Capture the cell that displays the provided text and extract its [X, Y] central coordinate. 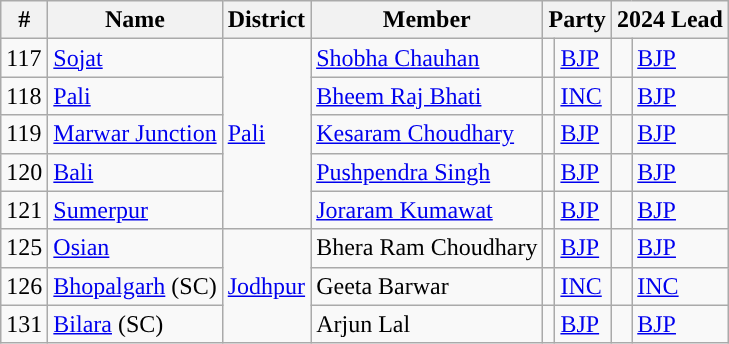
Jodhpur [266, 286]
125 [24, 248]
Geeta Barwar [427, 286]
131 [24, 324]
Bhera Ram Choudhary [427, 248]
Bali [135, 172]
119 [24, 134]
Bilara (SC) [135, 324]
Shobha Chauhan [427, 58]
Bhopalgarh (SC) [135, 286]
# [24, 20]
Sojat [135, 58]
District [266, 20]
Osian [135, 248]
Pushpendra Singh [427, 172]
Sumerpur [135, 210]
2024 Lead [670, 20]
Kesaram Choudhary [427, 134]
Marwar Junction [135, 134]
Party [577, 20]
117 [24, 58]
Member [427, 20]
126 [24, 286]
118 [24, 96]
Bheem Raj Bhati [427, 96]
Arjun Lal [427, 324]
Joraram Kumawat [427, 210]
120 [24, 172]
Name [135, 20]
121 [24, 210]
